Output the (X, Y) coordinate of the center of the cell containing the given text.  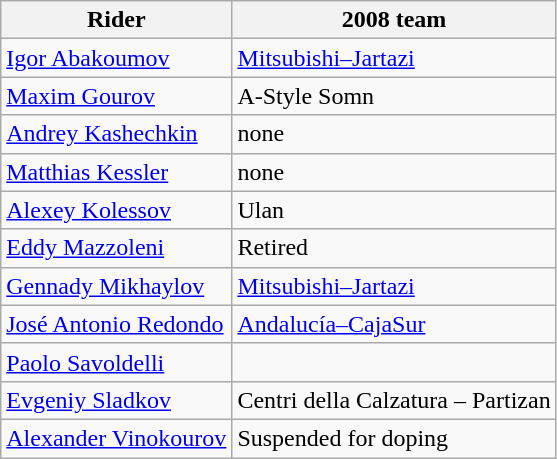
Alexander Vinokourov (116, 438)
Andalucía–CajaSur (394, 324)
Retired (394, 248)
Paolo Savoldelli (116, 362)
Suspended for doping (394, 438)
Gennady Mikhaylov (116, 286)
Centri della Calzatura – Partizan (394, 400)
Igor Abakoumov (116, 58)
A-Style Somn (394, 96)
Alexey Kolessov (116, 210)
Eddy Mazzoleni (116, 248)
Ulan (394, 210)
Maxim Gourov (116, 96)
José Antonio Redondo (116, 324)
Andrey Kashechkin (116, 134)
Matthias Kessler (116, 172)
Rider (116, 20)
Evgeniy Sladkov (116, 400)
2008 team (394, 20)
